Capture the cell that displays the provided text and extract its [X, Y] central coordinate. 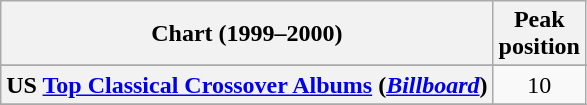
Peakposition [539, 34]
US Top Classical Crossover Albums (Billboard) [247, 85]
Chart (1999–2000) [247, 34]
10 [539, 85]
